Provide the [X, Y] coordinate of the cell's center where the given text is located.  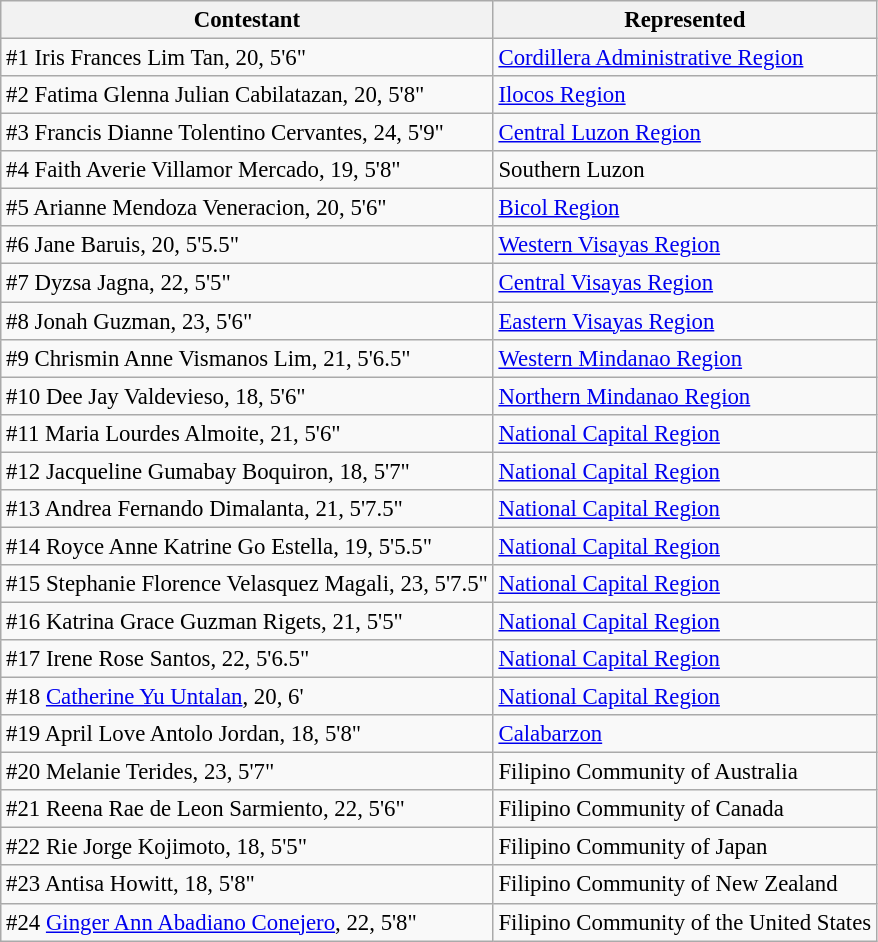
Represented [684, 20]
Calabarzon [684, 734]
#16 Katrina Grace Guzman Rigets, 21, 5'5" [247, 621]
#11 Maria Lourdes Almoite, 21, 5'6" [247, 433]
Filipino Community of New Zealand [684, 885]
Cordillera Administrative Region [684, 58]
Central Luzon Region [684, 133]
#23 Antisa Howitt, 18, 5'8" [247, 885]
#14 Royce Anne Katrine Go Estella, 19, 5'5.5" [247, 546]
#17 Irene Rose Santos, 22, 5'6.5" [247, 659]
#2 Fatima Glenna Julian Cabilatazan, 20, 5'8" [247, 95]
#21 Reena Rae de Leon Sarmiento, 22, 5'6" [247, 809]
#7 Dyzsa Jagna, 22, 5'5" [247, 283]
Northern Mindanao Region [684, 396]
#13 Andrea Fernando Dimalanta, 21, 5'7.5" [247, 509]
#9 Chrismin Anne Vismanos Lim, 21, 5'6.5" [247, 358]
#3 Francis Dianne Tolentino Cervantes, 24, 5'9" [247, 133]
#5 Arianne Mendoza Veneracion, 20, 5'6" [247, 208]
#15 Stephanie Florence Velasquez Magali, 23, 5'7.5" [247, 584]
Bicol Region [684, 208]
Ilocos Region [684, 95]
#12 Jacqueline Gumabay Boquiron, 18, 5'7" [247, 471]
Eastern Visayas Region [684, 321]
Contestant [247, 20]
#10 Dee Jay Valdevieso, 18, 5'6" [247, 396]
#22 Rie Jorge Kojimoto, 18, 5'5" [247, 847]
Filipino Community of Japan [684, 847]
Southern Luzon [684, 170]
#24 Ginger Ann Abadiano Conejero, 22, 5'8" [247, 922]
#4 Faith Averie Villamor Mercado, 19, 5'8" [247, 170]
#18 Catherine Yu Untalan, 20, 6' [247, 697]
Western Visayas Region [684, 245]
#19 April Love Antolo Jordan, 18, 5'8" [247, 734]
Central Visayas Region [684, 283]
Western Mindanao Region [684, 358]
Filipino Community of the United States [684, 922]
#1 Iris Frances Lim Tan, 20, 5'6" [247, 58]
Filipino Community of Australia [684, 772]
#6 Jane Baruis, 20, 5'5.5" [247, 245]
Filipino Community of Canada [684, 809]
#8 Jonah Guzman, 23, 5'6" [247, 321]
#20 Melanie Terides, 23, 5'7" [247, 772]
